For the text-containing cell, return its midpoint in [x, y] coordinate format. 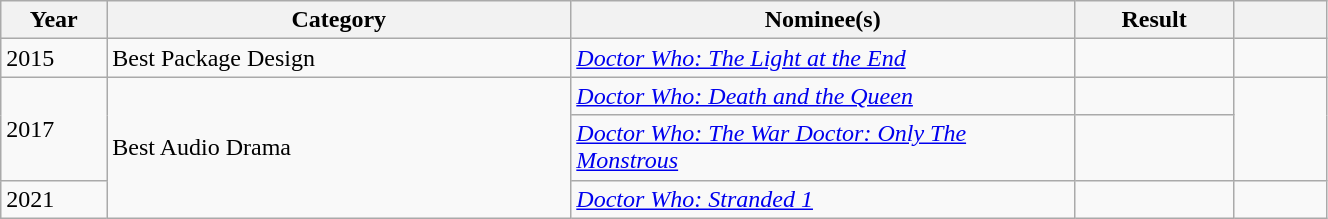
Doctor Who: The Light at the End [823, 58]
Result [1154, 20]
2015 [54, 58]
Doctor Who: The War Doctor: Only The Monstrous [823, 148]
Category [339, 20]
Best Audio Drama [339, 148]
2017 [54, 128]
Doctor Who: Death and the Queen [823, 96]
Year [54, 20]
Nominee(s) [823, 20]
Doctor Who: Stranded 1 [823, 199]
2021 [54, 199]
Best Package Design [339, 58]
